Scan for the cell matching the given text and deliver its [x, y] coordinate at center. 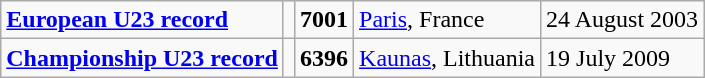
7001 [324, 20]
Paris, France [448, 20]
Championship U23 record [142, 58]
Kaunas, Lithuania [448, 58]
24 August 2003 [622, 20]
6396 [324, 58]
European U23 record [142, 20]
19 July 2009 [622, 58]
